Return the [x, y] coordinate for the center point of the cell that contains the specified text.  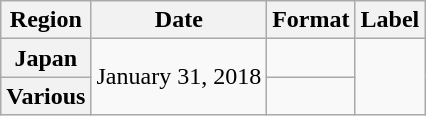
January 31, 2018 [179, 77]
Label [390, 20]
Various [46, 96]
Japan [46, 58]
Region [46, 20]
Date [179, 20]
Format [311, 20]
